Scan for the cell matching the given text and deliver its [X, Y] coordinate at center. 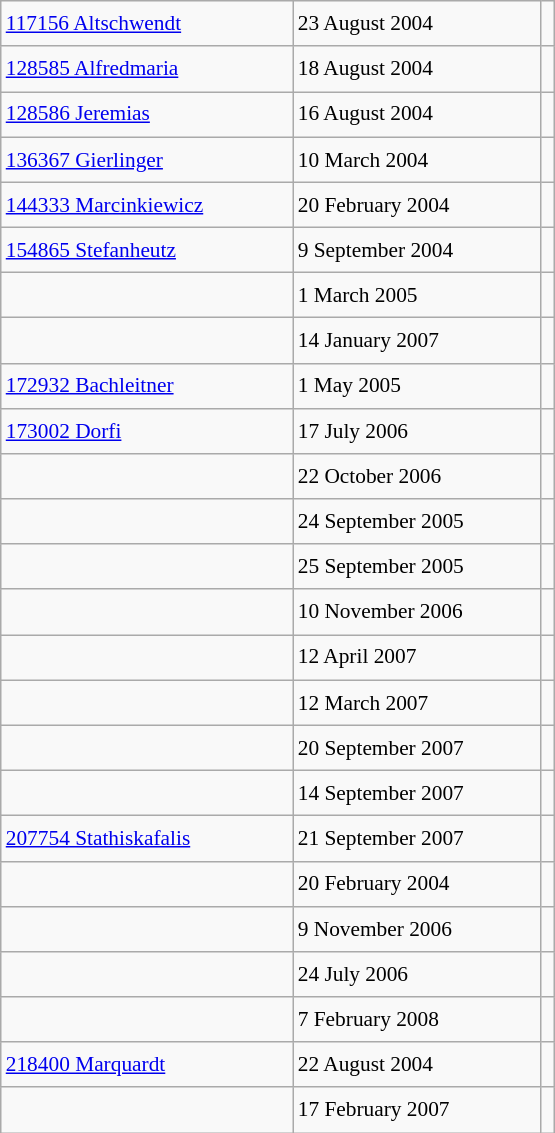
25 September 2005 [417, 566]
128585 Alfredmaria [147, 68]
172932 Bachleitner [147, 386]
144333 Marcinkiewicz [147, 204]
136367 Gierlinger [147, 160]
24 September 2005 [417, 522]
14 September 2007 [417, 792]
20 September 2007 [417, 748]
117156 Altschwendt [147, 24]
207754 Stathiskafalis [147, 838]
128586 Jeremias [147, 114]
7 February 2008 [417, 1020]
21 September 2007 [417, 838]
218400 Marquardt [147, 1064]
12 April 2007 [417, 658]
10 November 2006 [417, 612]
23 August 2004 [417, 24]
16 August 2004 [417, 114]
12 March 2007 [417, 702]
10 March 2004 [417, 160]
9 September 2004 [417, 250]
9 November 2006 [417, 928]
1 May 2005 [417, 386]
22 August 2004 [417, 1064]
22 October 2006 [417, 476]
17 February 2007 [417, 1110]
17 July 2006 [417, 430]
18 August 2004 [417, 68]
1 March 2005 [417, 296]
173002 Dorfi [147, 430]
24 July 2006 [417, 974]
154865 Stefanheutz [147, 250]
14 January 2007 [417, 340]
